Locate the cell with the specified text and output its [x, y] center coordinate. 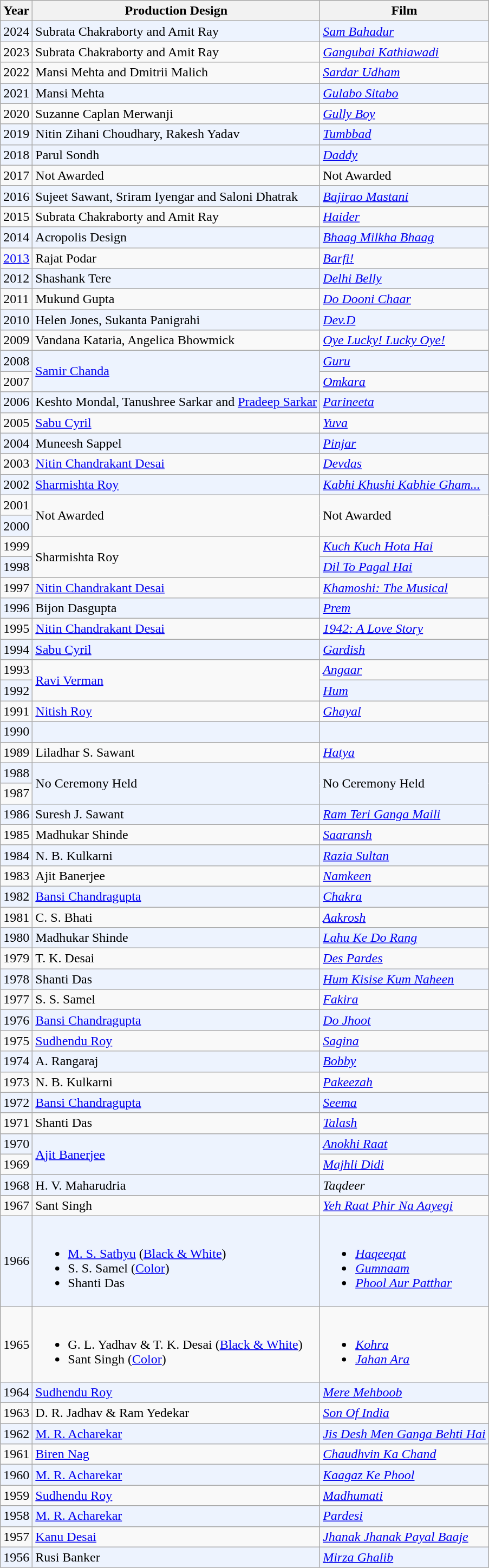
Pinjar [405, 443]
Razia Sultan [405, 855]
Sagina [405, 1041]
Keshto Mondal, Tanushree Sarkar and Pradeep Sarkar [177, 402]
1982 [16, 896]
1968 [16, 1185]
1995 [16, 629]
2003 [16, 464]
1960 [16, 1475]
Year [16, 11]
Khamoshi: The Musical [405, 587]
Sant Singh [177, 1205]
G. L. Yadhav & T. K. Desai (Black & White)Sant Singh (Color) [177, 1344]
Dil To Pagal Hai [405, 567]
Taqdeer [405, 1185]
1989 [16, 752]
Majhli Didi [405, 1164]
Hum Kisise Kum Naheen [405, 979]
KohraJahan Ara [405, 1344]
Delhi Belly [405, 279]
Hatya [405, 752]
Dev.D [405, 320]
Seema [405, 1103]
1962 [16, 1434]
Aakrosh [405, 917]
Mukund Gupta [177, 299]
Prem [405, 608]
Saaransh [405, 835]
Gully Boy [405, 114]
Samir Chanda [177, 371]
2013 [16, 258]
Kaagaz Ke Phool [405, 1475]
C. S. Bhati [177, 917]
1999 [16, 546]
1998 [16, 567]
Biren Nag [177, 1454]
2008 [16, 361]
1996 [16, 608]
1980 [16, 938]
1942: A Love Story [405, 629]
2014 [16, 237]
1984 [16, 855]
1957 [16, 1537]
2005 [16, 423]
Pardesi [405, 1516]
Omkara [405, 382]
Sujeet Sawant, Sriram Iyengar and Saloni Dhatrak [177, 196]
1972 [16, 1103]
M. S. Sathyu (Black & White)S. S. Samel (Color)Shanti Das [177, 1261]
Parineeta [405, 402]
Namkeen [405, 876]
1977 [16, 1000]
Film [405, 11]
Rajat Podar [177, 258]
Anokhi Raat [405, 1144]
1967 [16, 1205]
Rusi Banker [177, 1557]
1985 [16, 835]
Sardar Udham [405, 73]
1979 [16, 959]
1990 [16, 732]
1966 [16, 1261]
Do Dooni Chaar [405, 299]
2024 [16, 31]
2004 [16, 443]
1988 [16, 773]
1956 [16, 1557]
2016 [16, 196]
1974 [16, 1061]
Mere Mehboob [405, 1393]
Hum [405, 691]
1970 [16, 1144]
Mansi Mehta and Dmitrii Malich [177, 73]
Ravi Verman [177, 680]
Chakra [405, 896]
2015 [16, 216]
Mansi Mehta [177, 93]
Madhumati [405, 1495]
Haider [405, 216]
2012 [16, 279]
2019 [16, 134]
Tumbbad [405, 134]
Chaudhvin Ka Chand [405, 1454]
Kuch Kuch Hota Hai [405, 546]
Sam Bahadur [405, 31]
Yuva [405, 423]
2021 [16, 93]
Des Pardes [405, 959]
Lahu Ke Do Rang [405, 938]
2006 [16, 402]
Pakeezah [405, 1082]
T. K. Desai [177, 959]
1958 [16, 1516]
1976 [16, 1020]
Vandana Kataria, Angelica Bhowmick [177, 340]
1992 [16, 691]
1991 [16, 711]
D. R. Jadhav & Ram Yedekar [177, 1413]
1971 [16, 1123]
Fakira [405, 1000]
Helen Jones, Sukanta Panigrahi [177, 320]
1963 [16, 1413]
Jis Desh Men Ganga Behti Hai [405, 1434]
1973 [16, 1082]
2011 [16, 299]
2002 [16, 484]
Do Jhoot [405, 1020]
2009 [16, 340]
2010 [16, 320]
Kanu Desai [177, 1537]
2023 [16, 52]
Suzanne Caplan Merwanji [177, 114]
Acropolis Design [177, 237]
A. Rangaraj [177, 1061]
2017 [16, 175]
Nitin Zihani Choudhary, Rakesh Yadav [177, 134]
Production Design [177, 11]
Angaar [405, 670]
Devdas [405, 464]
1987 [16, 793]
Bobby [405, 1061]
S. S. Samel [177, 1000]
Nitish Roy [177, 711]
Daddy [405, 155]
1993 [16, 670]
Gulabo Sitabo [405, 93]
2022 [16, 73]
1983 [16, 876]
Bhaag Milkha Bhaag [405, 237]
1986 [16, 814]
1975 [16, 1041]
Ghayal [405, 711]
Gangubai Kathiawadi [405, 52]
HaqeeqatGumnaamPhool Aur Patthar [405, 1261]
Yeh Raat Phir Na Aayegi [405, 1205]
Guru [405, 361]
Muneesh Sappel [177, 443]
H. V. Maharudria [177, 1185]
Oye Lucky! Lucky Oye! [405, 340]
Gardish [405, 649]
1997 [16, 587]
Bijon Dasgupta [177, 608]
Son Of India [405, 1413]
1965 [16, 1344]
1978 [16, 979]
Shashank Tere [177, 279]
Jhanak Jhanak Payal Baaje [405, 1537]
2001 [16, 505]
2020 [16, 114]
Ram Teri Ganga Maili [405, 814]
1994 [16, 649]
2007 [16, 382]
Barfi! [405, 258]
Mirza Ghalib [405, 1557]
2018 [16, 155]
1964 [16, 1393]
1981 [16, 917]
Parul Sondh [177, 155]
Kabhi Khushi Kabhie Gham... [405, 484]
Suresh J. Sawant [177, 814]
2000 [16, 526]
Liladhar S. Sawant [177, 752]
Bajirao Mastani [405, 196]
1969 [16, 1164]
1959 [16, 1495]
Talash [405, 1123]
1961 [16, 1454]
